Capture the cell that displays the provided text and extract its (x, y) central coordinate. 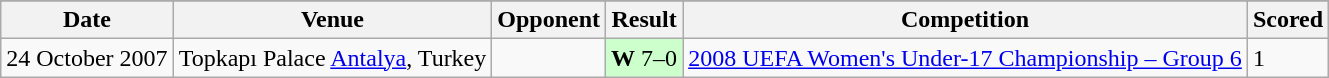
Opponent (549, 20)
Scored (1288, 20)
1 (1288, 58)
Venue (332, 20)
Competition (966, 20)
Date (87, 20)
24 October 2007 (87, 58)
Topkapı Palace Antalya, Turkey (332, 58)
2008 UEFA Women's Under-17 Championship – Group 6 (966, 58)
Result (644, 20)
W 7–0 (644, 58)
